Extract the [x, y] coordinate from the center of the cell holding the provided text.  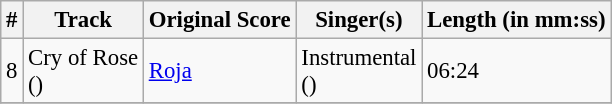
Singer(s) [359, 20]
06:24 [516, 72]
Instrumental() [359, 72]
Length (in mm:ss) [516, 20]
Original Score [220, 20]
Roja [220, 72]
Cry of Rose() [84, 72]
# [12, 20]
8 [12, 72]
Track [84, 20]
